Determine the [X, Y] coordinate at the center of the cell enclosing the given text.  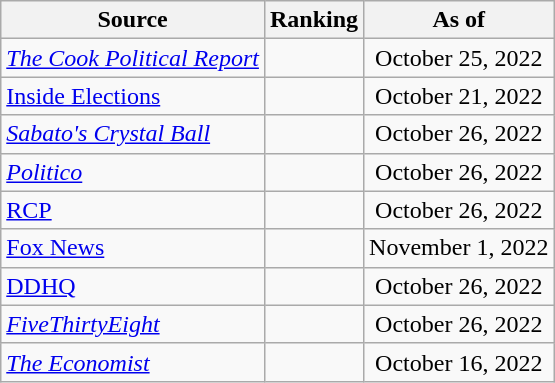
RCP [133, 210]
Politico [133, 172]
FiveThirtyEight [133, 324]
As of [459, 20]
Fox News [133, 248]
The Economist [133, 362]
October 25, 2022 [459, 58]
Inside Elections [133, 96]
October 21, 2022 [459, 96]
November 1, 2022 [459, 248]
Ranking [314, 20]
October 16, 2022 [459, 362]
Sabato's Crystal Ball [133, 134]
The Cook Political Report [133, 58]
Source [133, 20]
DDHQ [133, 286]
